Output the (X, Y) coordinate of the center of the cell containing the given text.  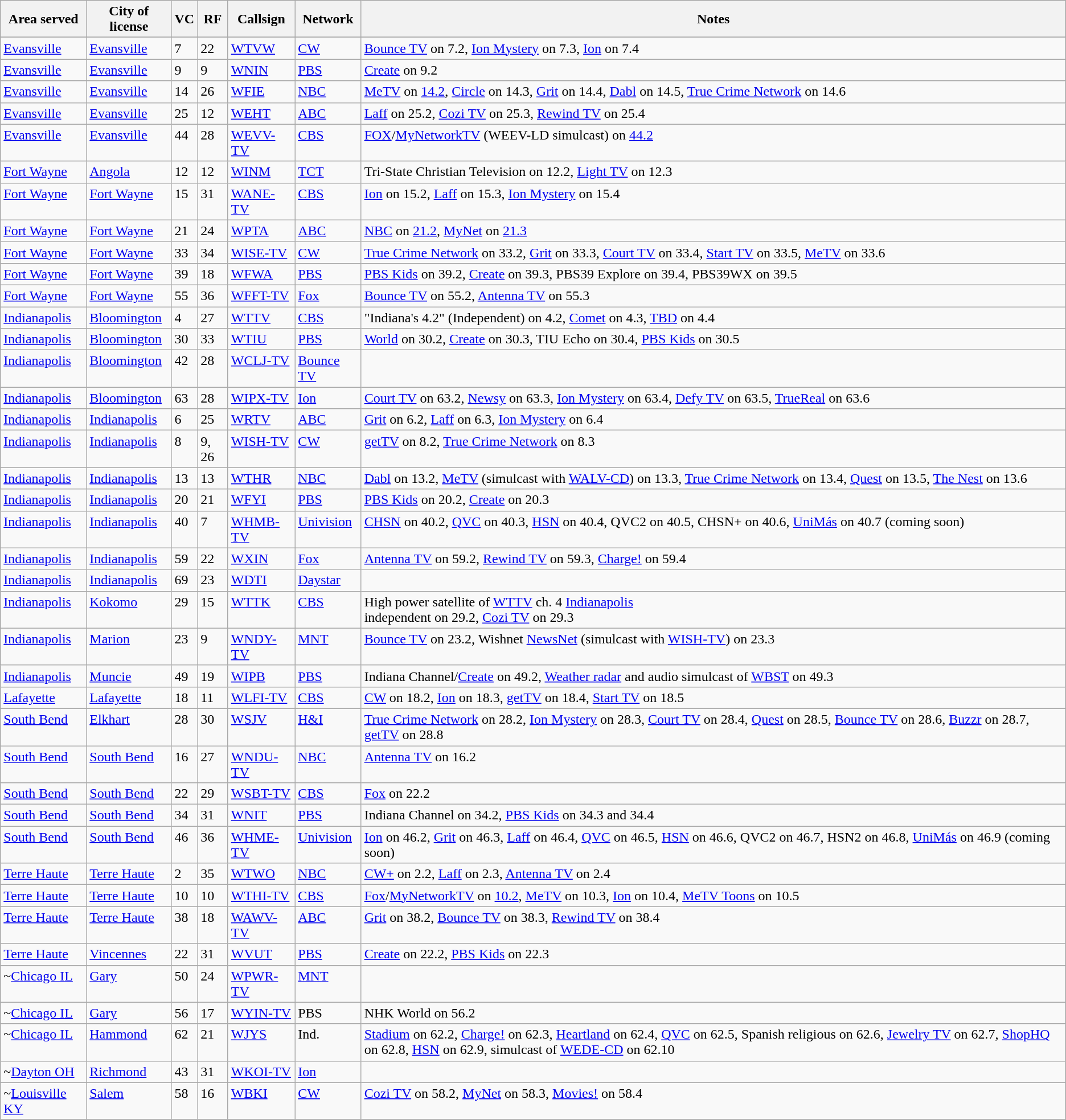
WTHI-TV (261, 896)
"Indiana's 4.2" (Independent) on 4.2, Comet on 4.3, TBD on 4.4 (713, 317)
WLFI-TV (261, 698)
RF (213, 19)
Laff on 25.2, Cozi TV on 25.3, Rewind TV on 25.4 (713, 113)
WYIN-TV (261, 1013)
WTIU (261, 339)
H&I (328, 727)
TCT (328, 172)
20 (184, 500)
Antenna TV on 16.2 (713, 764)
WINM (261, 172)
WSJV (261, 727)
PBS Kids on 20.2, Create on 20.3 (713, 500)
WISH-TV (261, 449)
Grit on 38.2, Bounce TV on 38.3, Rewind TV on 38.4 (713, 925)
26 (213, 92)
WFIE (261, 92)
Indiana Channel/Create on 49.2, Weather radar and audio simulcast of WBST on 49.3 (713, 676)
WVUT (261, 954)
Ind. (328, 1042)
MeTV on 14.2, Circle on 14.3, Grit on 14.4, Dabl on 14.5, True Crime Network on 14.6 (713, 92)
Daystar (328, 580)
62 (184, 1042)
WISE-TV (261, 252)
True Crime Network on 33.2, Grit on 33.3, Court TV on 33.4, Start TV on 33.5, MeTV on 33.6 (713, 252)
CW+ on 2.2, Laff on 2.3, Antenna TV on 2.4 (713, 874)
Callsign (261, 19)
39 (184, 274)
WTVW (261, 48)
Bounce TV on 23.2, Wishnet NewsNet (simulcast with WISH-TV) on 23.3 (713, 647)
50 (184, 984)
Elkhart (129, 727)
WEHT (261, 113)
49 (184, 676)
Area served (43, 19)
WDTI (261, 580)
WHME-TV (261, 845)
WEVV-TV (261, 142)
46 (184, 845)
Notes (713, 19)
Indiana Channel on 34.2, PBS Kids on 34.3 and 34.4 (713, 815)
WPWR-TV (261, 984)
Fox on 22.2 (713, 794)
Muncie (129, 676)
Bounce TV on 55.2, Antenna TV on 55.3 (713, 296)
WANE-TV (261, 202)
38 (184, 925)
Fox/MyNetworkTV on 10.2, MeTV on 10.3, Ion on 10.4, MeTV Toons on 10.5 (713, 896)
WNDY-TV (261, 647)
WNDU-TV (261, 764)
NHK World on 56.2 (713, 1013)
8 (184, 449)
Cozi TV on 58.2, MyNet on 58.3, Movies! on 58.4 (713, 1101)
WJYS (261, 1042)
High power satellite of WTTV ch. 4 Indianapolisindependent on 29.2, Cozi TV on 29.3 (713, 609)
WHMB-TV (261, 530)
CHSN on 40.2, QVC on 40.3, HSN on 40.4, QVC2 on 40.5, CHSN+ on 40.6, UniMás on 40.7 (coming soon) (713, 530)
FOX/MyNetworkTV (WEEV-LD simulcast) on 44.2 (713, 142)
True Crime Network on 28.2, Ion Mystery on 28.3, Court TV on 28.4, Quest on 28.5, Bounce TV on 28.6, Buzzr on 28.7, getTV on 28.8 (713, 727)
6 (184, 420)
40 (184, 530)
Angola (129, 172)
Salem (129, 1101)
WIPX-TV (261, 398)
getTV on 8.2, True Crime Network on 8.3 (713, 449)
WTWO (261, 874)
43 (184, 1072)
Create on 22.2, PBS Kids on 22.3 (713, 954)
59 (184, 559)
PBS Kids on 39.2, Create on 39.3, PBS39 Explore on 39.4, PBS39WX on 39.5 (713, 274)
Antenna TV on 59.2, Rewind TV on 59.3, Charge! on 59.4 (713, 559)
WNIT (261, 815)
Ion on 46.2, Grit on 46.3, Laff on 46.4, QVC on 46.5, HSN on 46.6, QVC2 on 46.7, HSN2 on 46.8, UniMás on 46.9 (coming soon) (713, 845)
Marion (129, 647)
CW on 18.2, Ion on 18.3, getTV on 18.4, Start TV on 18.5 (713, 698)
WFYI (261, 500)
WPTA (261, 231)
Kokomo (129, 609)
Ion on 15.2, Laff on 15.3, Ion Mystery on 15.4 (713, 202)
WFWA (261, 274)
WRTV (261, 420)
WTTV (261, 317)
Bounce TV (328, 369)
WTTK (261, 609)
WKOI-TV (261, 1072)
~Dayton OH (43, 1072)
WBKI (261, 1101)
63 (184, 398)
9, 26 (213, 449)
35 (213, 874)
14 (184, 92)
WNIN (261, 70)
WCLJ-TV (261, 369)
WAWV-TV (261, 925)
Richmond (129, 1072)
17 (213, 1013)
~Louisville KY (43, 1101)
Create on 9.2 (713, 70)
NBC on 21.2, MyNet on 21.3 (713, 231)
WTHR (261, 478)
Court TV on 63.2, Newsy on 63.3, Ion Mystery on 63.4, Defy TV on 63.5, TrueReal on 63.6 (713, 398)
42 (184, 369)
Dabl on 13.2, MeTV (simulcast with WALV-CD) on 13.3, True Crime Network on 13.4, Quest on 13.5, The Nest on 13.6 (713, 478)
WFFT-TV (261, 296)
WSBT-TV (261, 794)
55 (184, 296)
World on 30.2, Create on 30.3, TIU Echo on 30.4, PBS Kids on 30.5 (713, 339)
VC (184, 19)
City of license (129, 19)
Network (328, 19)
44 (184, 142)
WIPB (261, 676)
19 (213, 676)
2 (184, 874)
69 (184, 580)
Hammond (129, 1042)
11 (213, 698)
WXIN (261, 559)
56 (184, 1013)
58 (184, 1101)
4 (184, 317)
Bounce TV on 7.2, Ion Mystery on 7.3, Ion on 7.4 (713, 48)
Vincennes (129, 954)
Grit on 6.2, Laff on 6.3, Ion Mystery on 6.4 (713, 420)
Tri-State Christian Television on 12.2, Light TV on 12.3 (713, 172)
